Return (X, Y) of the center of cell containing provided text 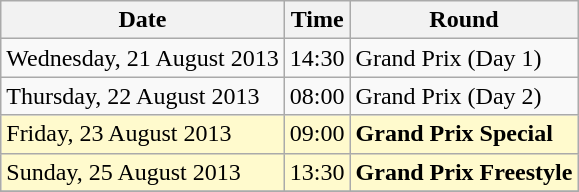
14:30 (317, 58)
Thursday, 22 August 2013 (143, 96)
Round (464, 20)
Wednesday, 21 August 2013 (143, 58)
Date (143, 20)
Time (317, 20)
Grand Prix (Day 1) (464, 58)
09:00 (317, 134)
Grand Prix Special (464, 134)
Grand Prix (Day 2) (464, 96)
Friday, 23 August 2013 (143, 134)
Grand Prix Freestyle (464, 172)
08:00 (317, 96)
13:30 (317, 172)
Sunday, 25 August 2013 (143, 172)
